For the text-containing cell, return its midpoint in [X, Y] coordinate format. 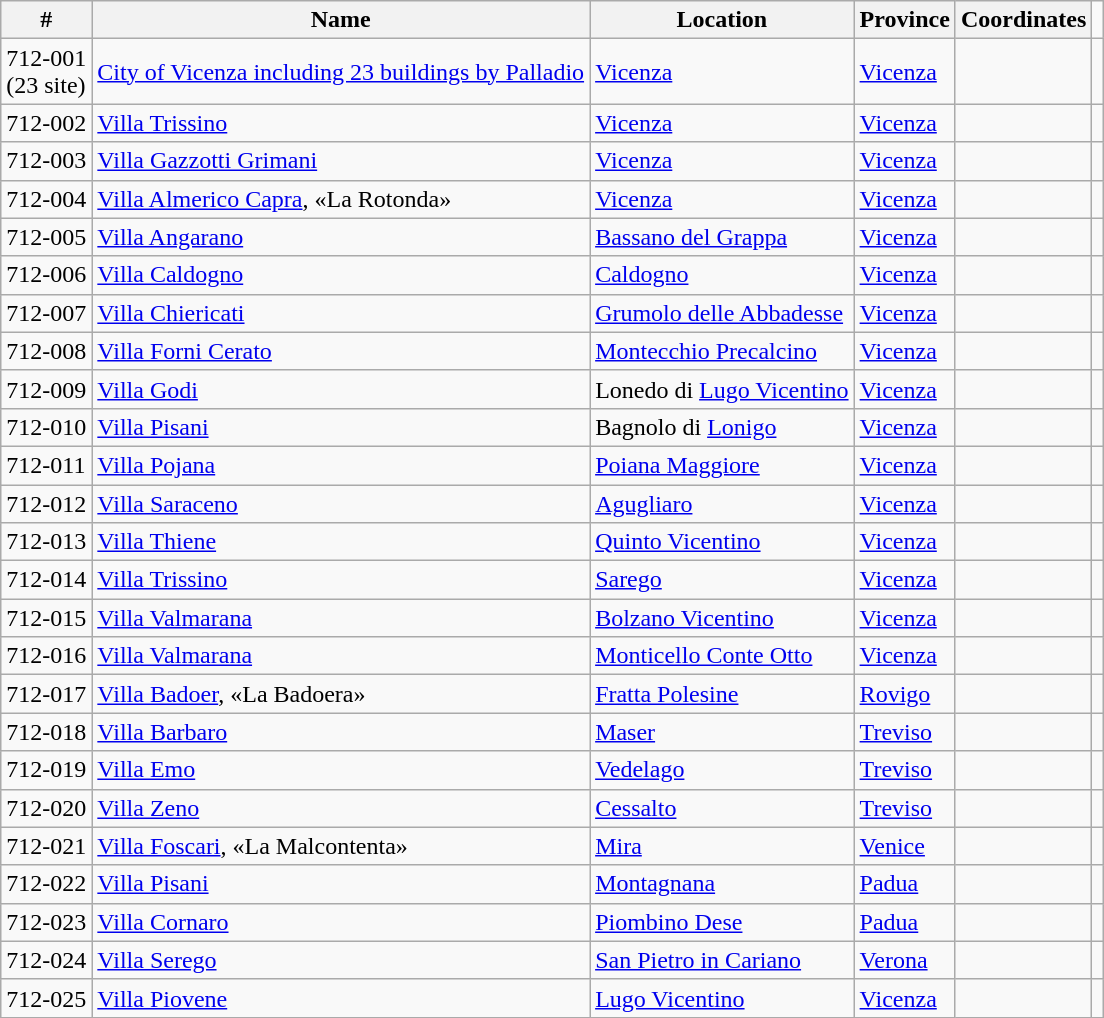
Villa Gazzotti Grimani [341, 161]
Villa Pojana [341, 465]
712-015 [46, 618]
712-001(23 site) [46, 72]
Verona [904, 960]
712-008 [46, 351]
Villa Piovene [341, 998]
712-006 [46, 275]
Location [722, 20]
Agugliaro [722, 503]
Villa Godi [341, 389]
712-025 [46, 998]
712-016 [46, 656]
Bagnolo di Lonigo [722, 427]
Lugo Vicentino [722, 998]
Villa Serego [341, 960]
# [46, 20]
Villa Emo [341, 770]
Maser [722, 732]
Coordinates [1023, 20]
712-009 [46, 389]
712-011 [46, 465]
712-024 [46, 960]
712-003 [46, 161]
Cessalto [722, 808]
Villa Thiene [341, 542]
Villa Barbaro [341, 732]
Fratta Polesine [722, 694]
Villa Saraceno [341, 503]
712-010 [46, 427]
Villa Foscari, «La Malcontenta» [341, 846]
712-018 [46, 732]
Villa Badoer, «La Badoera» [341, 694]
Monticello Conte Otto [722, 656]
Piombino Dese [722, 922]
Villa Zeno [341, 808]
712-019 [46, 770]
San Pietro in Cariano [722, 960]
Villa Cornaro [341, 922]
Grumolo delle Abbadesse [722, 313]
Name [341, 20]
Mira [722, 846]
Bassano del Grappa [722, 237]
City of Vicenza including 23 buildings by Palladio [341, 72]
712-020 [46, 808]
Province [904, 20]
Rovigo [904, 694]
712-021 [46, 846]
712-017 [46, 694]
Villa Caldogno [341, 275]
Caldogno [722, 275]
712-004 [46, 199]
Sarego [722, 580]
Venice [904, 846]
712-023 [46, 922]
Villa Almerico Capra, «La Rotonda» [341, 199]
Montecchio Precalcino [722, 351]
712-014 [46, 580]
712-022 [46, 884]
Quinto Vicentino [722, 542]
Villa Forni Cerato [341, 351]
Montagnana [722, 884]
712-013 [46, 542]
712-012 [46, 503]
Villa Chiericati [341, 313]
Bolzano Vicentino [722, 618]
712-007 [46, 313]
Poiana Maggiore [722, 465]
712-002 [46, 123]
Vedelago [722, 770]
Lonedo di Lugo Vicentino [722, 389]
Villa Angarano [341, 237]
712-005 [46, 237]
